Provide the [x, y] coordinate of the cell's center where the given text is located.  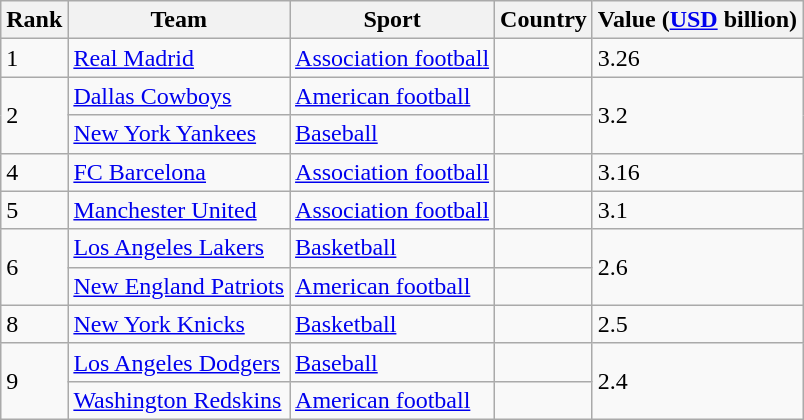
3.1 [697, 210]
Dallas Cowboys [179, 96]
3.26 [697, 58]
Los Angeles Dodgers [179, 362]
Sport [392, 20]
1 [34, 58]
9 [34, 381]
New York Yankees [179, 134]
3.16 [697, 172]
5 [34, 210]
2 [34, 115]
Real Madrid [179, 58]
2.5 [697, 324]
New York Knicks [179, 324]
4 [34, 172]
Washington Redskins [179, 400]
3.2 [697, 115]
2.4 [697, 381]
New England Patriots [179, 286]
Team [179, 20]
8 [34, 324]
Los Angeles Lakers [179, 248]
Manchester United [179, 210]
FC Barcelona [179, 172]
Rank [34, 20]
Country [544, 20]
6 [34, 267]
2.6 [697, 267]
Value (USD billion) [697, 20]
